Determine the (x, y) coordinate at the center of the cell enclosing the given text.  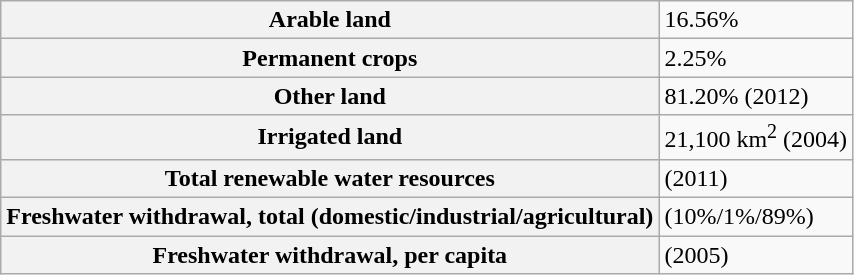
(2011) (756, 178)
Irrigated land (330, 138)
2.25% (756, 58)
21,100 km2 (2004) (756, 138)
(10%/1%/89%) (756, 217)
Freshwater withdrawal, per capita (330, 255)
(2005) (756, 255)
Permanent crops (330, 58)
16.56% (756, 20)
Other land (330, 96)
Freshwater withdrawal, total (domestic/industrial/agricultural) (330, 217)
Arable land (330, 20)
Total renewable water resources (330, 178)
81.20% (2012) (756, 96)
